Pinpoint the cell where the given text exists, returning its (x, y) midpoint coordinate. 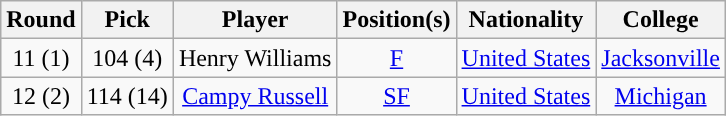
Position(s) (396, 20)
College (661, 20)
Campy Russell (255, 96)
Nationality (526, 20)
12 (2) (41, 96)
11 (1) (41, 58)
Player (255, 20)
Round (41, 20)
Pick (127, 20)
114 (14) (127, 96)
F (396, 58)
SF (396, 96)
Henry Williams (255, 58)
Michigan (661, 96)
Jacksonville (661, 58)
104 (4) (127, 58)
